Detect which cell encompasses the target text, then output its (x, y) center coordinate. 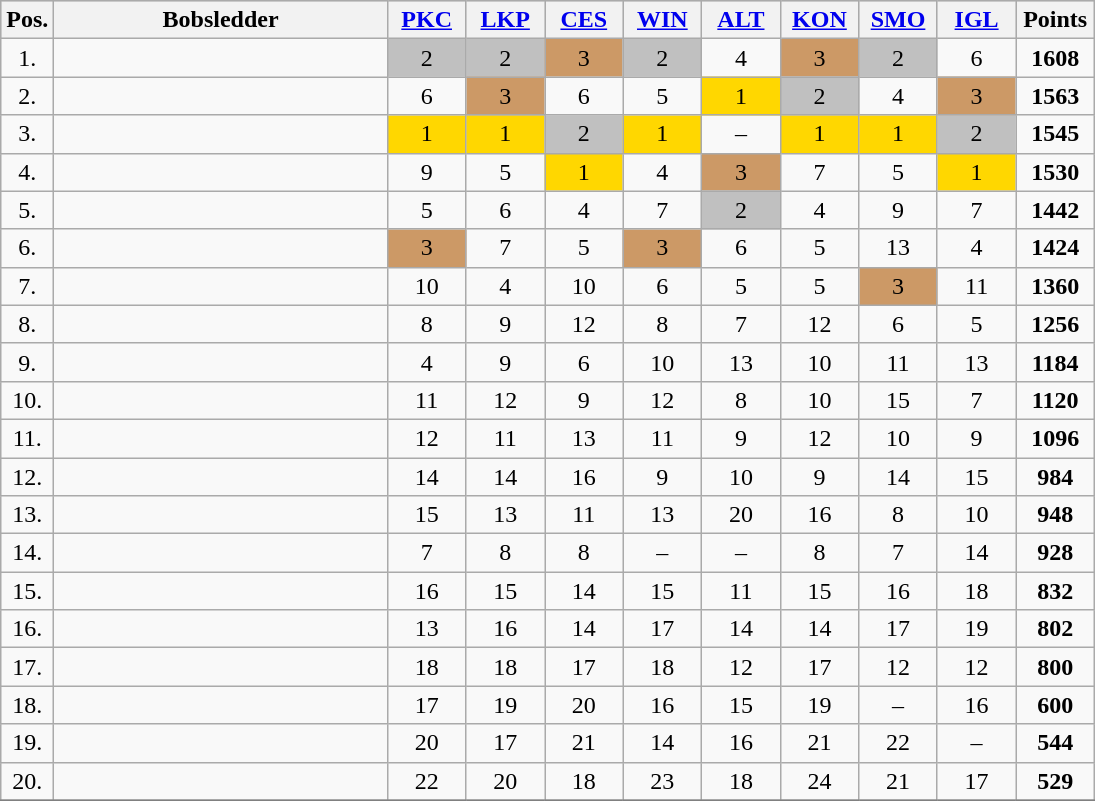
1608 (1056, 58)
984 (1056, 477)
6. (28, 248)
800 (1056, 667)
ALT (742, 20)
1424 (1056, 248)
928 (1056, 553)
KON (820, 20)
1442 (1056, 210)
15. (28, 591)
19. (28, 743)
Pos. (28, 20)
948 (1056, 515)
13. (28, 515)
23 (662, 781)
9. (28, 362)
544 (1056, 743)
5. (28, 210)
WIN (662, 20)
1360 (1056, 286)
1545 (1056, 134)
IGL (976, 20)
600 (1056, 705)
12. (28, 477)
10. (28, 400)
2. (28, 96)
1256 (1056, 324)
LKP (506, 20)
16. (28, 629)
18. (28, 705)
3. (28, 134)
17. (28, 667)
14. (28, 553)
7. (28, 286)
802 (1056, 629)
832 (1056, 591)
24 (820, 781)
Bobsledder (221, 20)
4. (28, 172)
1563 (1056, 96)
1530 (1056, 172)
1. (28, 58)
1184 (1056, 362)
8. (28, 324)
SMO (898, 20)
1096 (1056, 438)
11. (28, 438)
529 (1056, 781)
1120 (1056, 400)
CES (584, 20)
Points (1056, 20)
20. (28, 781)
PKC (426, 20)
